From the cell containing the given text, extract its center point as (X, Y) coordinate. 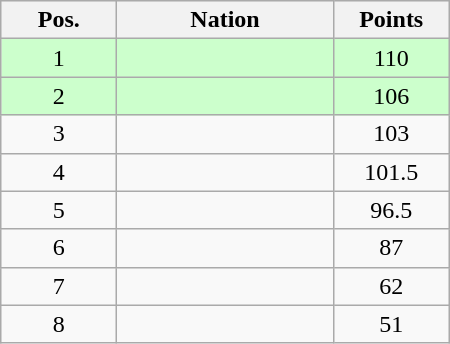
62 (391, 286)
Points (391, 20)
87 (391, 248)
1 (59, 58)
101.5 (391, 172)
2 (59, 96)
4 (59, 172)
106 (391, 96)
Pos. (59, 20)
51 (391, 324)
6 (59, 248)
110 (391, 58)
8 (59, 324)
Nation (225, 20)
7 (59, 286)
5 (59, 210)
3 (59, 134)
96.5 (391, 210)
103 (391, 134)
